Detect which cell encompasses the target text, then output its [x, y] center coordinate. 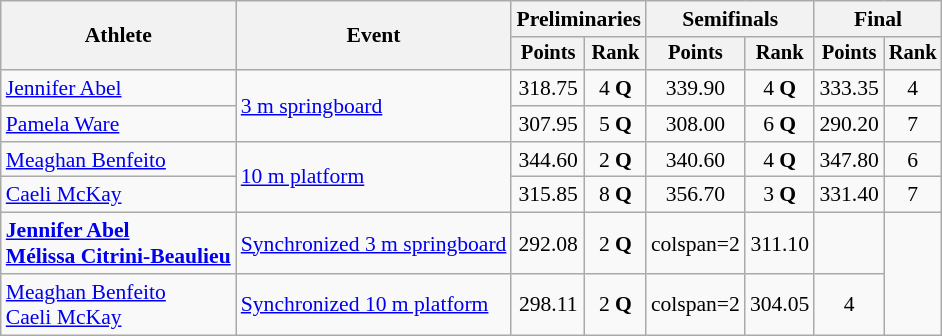
Meaghan BenfeitoCaeli McKay [118, 304]
307.95 [548, 124]
6 [913, 160]
3 m springboard [374, 106]
Caeli McKay [118, 195]
318.75 [548, 88]
3 Q [780, 195]
315.85 [548, 195]
Jennifer Abel [118, 88]
298.11 [548, 304]
333.35 [848, 88]
356.70 [696, 195]
340.60 [696, 160]
Semifinals [730, 19]
Jennifer AbelMélissa Citrini-Beaulieu [118, 244]
Preliminaries [578, 19]
290.20 [848, 124]
Synchronized 10 m platform [374, 304]
347.80 [848, 160]
Meaghan Benfeito [118, 160]
5 Q [616, 124]
304.05 [780, 304]
Athlete [118, 36]
Final [878, 19]
6 Q [780, 124]
339.90 [696, 88]
Pamela Ware [118, 124]
308.00 [696, 124]
10 m platform [374, 178]
8 Q [616, 195]
331.40 [848, 195]
292.08 [548, 244]
Synchronized 3 m springboard [374, 244]
311.10 [780, 244]
344.60 [548, 160]
Event [374, 36]
